Extract the (x, y) coordinate from the center of the cell holding the provided text.  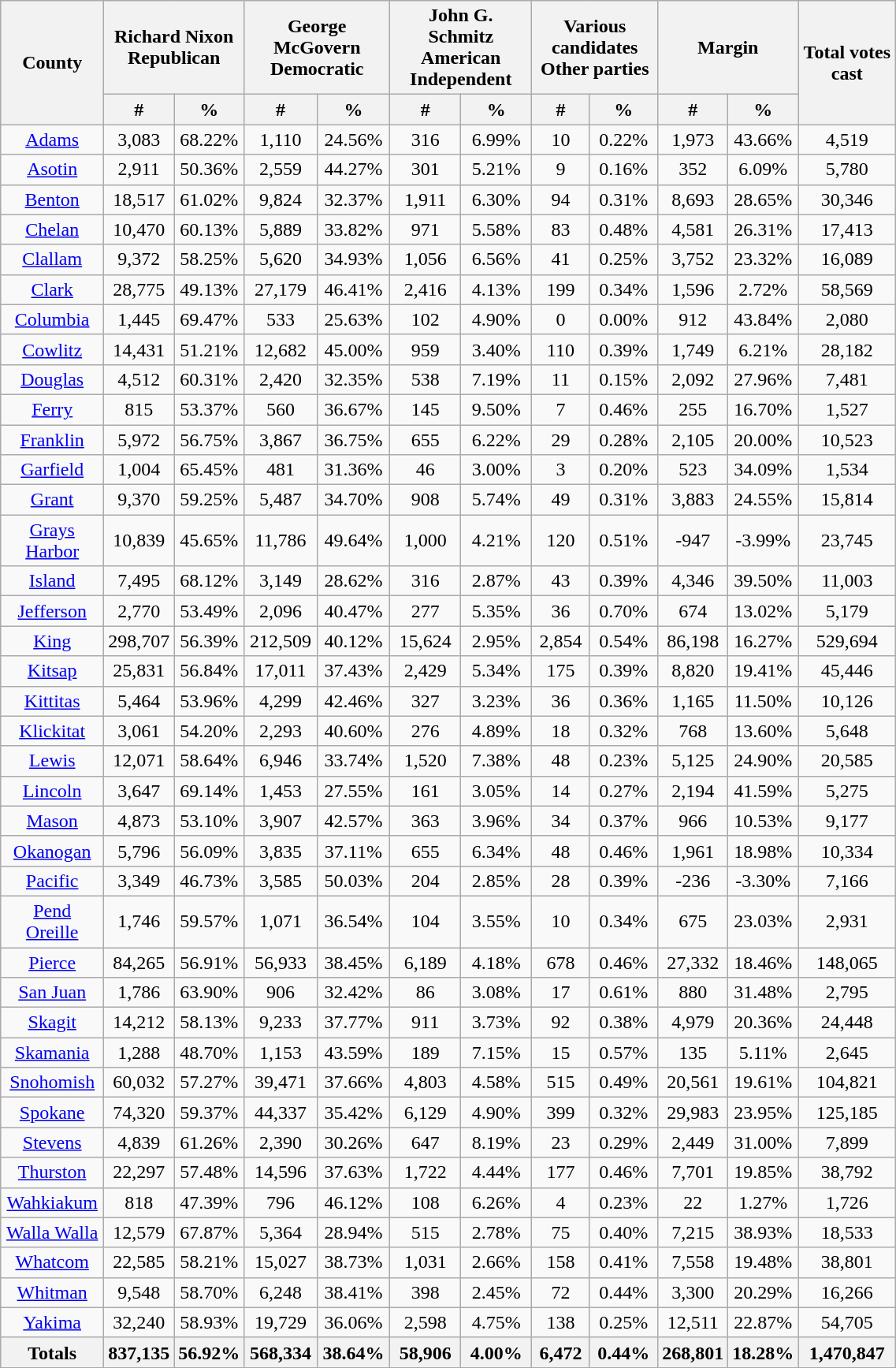
20,561 (693, 1083)
83 (561, 229)
44.27% (353, 170)
34.93% (353, 259)
37.77% (353, 1023)
12,511 (693, 1322)
8,693 (693, 199)
25.63% (353, 319)
5,179 (847, 611)
27,332 (693, 963)
276 (426, 731)
38.64% (353, 1352)
60.13% (210, 229)
5.11% (763, 1053)
1,453 (281, 791)
0.22% (624, 140)
5,620 (281, 259)
4,803 (426, 1083)
Skagit (52, 1023)
2,092 (693, 379)
Adams (52, 140)
837,135 (139, 1352)
6.09% (763, 170)
16,266 (847, 1292)
959 (426, 349)
2,420 (281, 379)
6,472 (561, 1352)
277 (426, 611)
2,645 (847, 1053)
5,796 (139, 851)
2,390 (281, 1142)
Walla Walla (52, 1232)
19.85% (763, 1172)
58,569 (847, 289)
2,096 (281, 611)
28.65% (763, 199)
0.48% (624, 229)
1,004 (139, 470)
Lincoln (52, 791)
14,431 (139, 349)
51.21% (210, 349)
Ferry (52, 409)
61.26% (210, 1142)
6.22% (496, 439)
7,215 (693, 1232)
2,795 (847, 993)
41 (561, 259)
32.35% (353, 379)
16,089 (847, 259)
647 (426, 1142)
59.37% (210, 1113)
Mason (52, 821)
86 (426, 993)
28,182 (847, 349)
148,065 (847, 963)
13.60% (763, 731)
20.29% (763, 1292)
31.00% (763, 1142)
Okanogan (52, 851)
22,297 (139, 1172)
1,520 (426, 761)
43.84% (763, 319)
9,372 (139, 259)
Lewis (52, 761)
6,946 (281, 761)
2,559 (281, 170)
0.57% (624, 1053)
19,729 (281, 1322)
2.72% (763, 289)
3,149 (281, 581)
908 (426, 500)
10,523 (847, 439)
92 (561, 1023)
204 (426, 881)
2,105 (693, 439)
2,194 (693, 791)
74,320 (139, 1113)
1,722 (426, 1172)
-3.99% (763, 541)
3,647 (139, 791)
0.29% (624, 1142)
46.41% (353, 289)
75 (561, 1232)
0.61% (624, 993)
58.64% (210, 761)
5,275 (847, 791)
2.78% (496, 1232)
20.00% (763, 439)
0.41% (624, 1262)
5,125 (693, 761)
58.21% (210, 1262)
-3.30% (763, 881)
45.65% (210, 541)
56.09% (210, 851)
Whitman (52, 1292)
38.41% (353, 1292)
301 (426, 170)
560 (281, 409)
2,429 (426, 671)
Total votes cast (847, 63)
59.57% (210, 921)
2,416 (426, 289)
31.48% (763, 993)
24.55% (763, 500)
39,471 (281, 1083)
0.38% (624, 1023)
815 (139, 409)
5,464 (139, 701)
47.39% (210, 1202)
11,786 (281, 541)
8.19% (496, 1142)
22.87% (763, 1322)
6.56% (496, 259)
26.31% (763, 229)
6.26% (496, 1202)
2,449 (693, 1142)
43.59% (353, 1053)
966 (693, 821)
40.60% (353, 731)
38,801 (847, 1262)
0.70% (624, 611)
49.64% (353, 541)
Skamania (52, 1053)
30,346 (847, 199)
110 (561, 349)
5.74% (496, 500)
9.50% (496, 409)
23 (561, 1142)
3.08% (496, 993)
53.96% (210, 701)
Columbia (52, 319)
37.11% (353, 851)
0 (561, 319)
352 (693, 170)
125,185 (847, 1113)
20.36% (763, 1023)
42.57% (353, 821)
3.05% (496, 791)
678 (561, 963)
Jefferson (52, 611)
1,000 (426, 541)
Asotin (52, 170)
San Juan (52, 993)
34.09% (763, 470)
32.42% (353, 993)
9,824 (281, 199)
2.85% (496, 881)
94 (561, 199)
46.12% (353, 1202)
523 (693, 470)
18.46% (763, 963)
10,126 (847, 701)
23.03% (763, 921)
6.99% (496, 140)
18 (561, 731)
3,585 (281, 881)
4.13% (496, 289)
3,349 (139, 881)
37.63% (353, 1172)
28.62% (353, 581)
11,003 (847, 581)
363 (426, 821)
17,011 (281, 671)
398 (426, 1292)
675 (693, 921)
36.75% (353, 439)
19.48% (763, 1262)
0.27% (624, 791)
56,933 (281, 963)
42.46% (353, 701)
43.66% (763, 140)
3.00% (496, 470)
36.67% (353, 409)
2.45% (496, 1292)
19.41% (763, 671)
11.50% (763, 701)
8,820 (693, 671)
County (52, 63)
2,598 (426, 1322)
31.36% (353, 470)
56.91% (210, 963)
0.16% (624, 170)
45,446 (847, 671)
4.44% (496, 1172)
10,470 (139, 229)
34 (561, 821)
46 (426, 470)
13.02% (763, 611)
2,931 (847, 921)
23.32% (763, 259)
102 (426, 319)
32,240 (139, 1322)
3,083 (139, 140)
1,534 (847, 470)
53.49% (210, 611)
5,972 (139, 439)
1,288 (139, 1053)
1,071 (281, 921)
120 (561, 541)
27.55% (353, 791)
2.95% (496, 641)
7.19% (496, 379)
16.70% (763, 409)
212,509 (281, 641)
1,445 (139, 319)
1,749 (693, 349)
King (52, 641)
Pacific (52, 881)
28 (561, 881)
7.15% (496, 1053)
3,752 (693, 259)
5.35% (496, 611)
7,495 (139, 581)
37.66% (353, 1083)
0.36% (624, 701)
158 (561, 1262)
Thurston (52, 1172)
4,519 (847, 140)
Clark (52, 289)
6.34% (496, 851)
1,973 (693, 140)
175 (561, 671)
29 (561, 439)
50.36% (210, 170)
59.25% (210, 500)
0.00% (624, 319)
3,907 (281, 821)
58,906 (426, 1352)
3,867 (281, 439)
9,233 (281, 1023)
-947 (693, 541)
Spokane (52, 1113)
Clallam (52, 259)
John G. SchmitzAmerican Independent (461, 47)
177 (561, 1172)
Klickitat (52, 731)
Grays Harbor (52, 541)
3.73% (496, 1023)
135 (693, 1053)
49.13% (210, 289)
768 (693, 731)
Douglas (52, 379)
10,334 (847, 851)
3.40% (496, 349)
35.42% (353, 1113)
4,839 (139, 1142)
1,527 (847, 409)
3 (561, 470)
14,212 (139, 1023)
57.48% (210, 1172)
56.84% (210, 671)
4,979 (693, 1023)
15,624 (426, 641)
7,166 (847, 881)
25,831 (139, 671)
9,370 (139, 500)
27.96% (763, 379)
24.90% (763, 761)
Totals (52, 1352)
7,558 (693, 1262)
796 (281, 1202)
3,300 (693, 1292)
298,707 (139, 641)
9 (561, 170)
1,746 (139, 921)
912 (693, 319)
40.12% (353, 641)
5.21% (496, 170)
4,346 (693, 581)
0.49% (624, 1083)
38.73% (353, 1262)
Snohomish (52, 1083)
28.94% (353, 1232)
674 (693, 611)
56.75% (210, 439)
27,179 (281, 289)
3.96% (496, 821)
2,770 (139, 611)
60.31% (210, 379)
6,129 (426, 1113)
1,153 (281, 1053)
Chelan (52, 229)
7,481 (847, 379)
Kitsap (52, 671)
6,248 (281, 1292)
2.66% (496, 1262)
7,899 (847, 1142)
32.37% (353, 199)
33.74% (353, 761)
880 (693, 993)
538 (426, 379)
56.92% (210, 1352)
15,027 (281, 1262)
2,080 (847, 319)
Cowlitz (52, 349)
6,189 (426, 963)
56.39% (210, 641)
1,911 (426, 199)
189 (426, 1053)
0.15% (624, 379)
63.90% (210, 993)
Kittitas (52, 701)
1,961 (693, 851)
23.95% (763, 1113)
23,745 (847, 541)
138 (561, 1322)
145 (426, 409)
14,596 (281, 1172)
9,548 (139, 1292)
58.25% (210, 259)
529,694 (847, 641)
1,056 (426, 259)
3,883 (693, 500)
24,448 (847, 1023)
58.70% (210, 1292)
Pend Oreille (52, 921)
58.13% (210, 1023)
108 (426, 1202)
3.23% (496, 701)
18,517 (139, 199)
5,364 (281, 1232)
2,911 (139, 170)
40.47% (353, 611)
568,334 (281, 1352)
0.37% (624, 821)
30.26% (353, 1142)
68.22% (210, 140)
29,983 (693, 1113)
Pierce (52, 963)
45.00% (353, 349)
50.03% (353, 881)
54.20% (210, 731)
68.12% (210, 581)
12,579 (139, 1232)
104,821 (847, 1083)
39.50% (763, 581)
0.51% (624, 541)
12,071 (139, 761)
Franklin (52, 439)
44,337 (281, 1113)
0.40% (624, 1232)
-236 (693, 881)
268,801 (693, 1352)
4,581 (693, 229)
69.47% (210, 319)
34.70% (353, 500)
5,780 (847, 170)
0.54% (624, 641)
38.93% (763, 1232)
199 (561, 289)
1,165 (693, 701)
4,512 (139, 379)
19.61% (763, 1083)
Various candidatesOther parties (595, 47)
Garfield (52, 470)
67.87% (210, 1232)
5.34% (496, 671)
3,835 (281, 851)
0.28% (624, 439)
53.10% (210, 821)
38,792 (847, 1172)
22 (693, 1202)
George McGovernDemocratic (317, 47)
57.27% (210, 1083)
18.28% (763, 1352)
Grant (52, 500)
Wahkiakum (52, 1202)
399 (561, 1113)
4.21% (496, 541)
971 (426, 229)
1,726 (847, 1202)
10.53% (763, 821)
2.87% (496, 581)
33.82% (353, 229)
533 (281, 319)
255 (693, 409)
49 (561, 500)
17 (561, 993)
28,775 (139, 289)
1,110 (281, 140)
1,470,847 (847, 1352)
84,265 (139, 963)
4 (561, 1202)
481 (281, 470)
4.00% (496, 1352)
Island (52, 581)
Stevens (52, 1142)
60,032 (139, 1083)
38.45% (353, 963)
69.14% (210, 791)
7,701 (693, 1172)
104 (426, 921)
4.58% (496, 1083)
7.38% (496, 761)
36.54% (353, 921)
11 (561, 379)
161 (426, 791)
2,293 (281, 731)
15,814 (847, 500)
6.30% (496, 199)
1.27% (763, 1202)
2,854 (561, 641)
1,031 (426, 1262)
906 (281, 993)
58.93% (210, 1322)
327 (426, 701)
7 (561, 409)
41.59% (763, 791)
9,177 (847, 821)
18,533 (847, 1232)
17,413 (847, 229)
4.89% (496, 731)
4,299 (281, 701)
Yakima (52, 1322)
5,487 (281, 500)
61.02% (210, 199)
43 (561, 581)
818 (139, 1202)
911 (426, 1023)
37.43% (353, 671)
53.37% (210, 409)
22,585 (139, 1262)
24.56% (353, 140)
15 (561, 1053)
46.73% (210, 881)
48.70% (210, 1053)
3,061 (139, 731)
16.27% (763, 641)
0.20% (624, 470)
4,873 (139, 821)
3.55% (496, 921)
1,786 (139, 993)
72 (561, 1292)
4.18% (496, 963)
14 (561, 791)
Margin (728, 47)
Richard NixonRepublican (174, 47)
4.75% (496, 1322)
65.45% (210, 470)
54,705 (847, 1322)
5.58% (496, 229)
5,648 (847, 731)
1,596 (693, 289)
12,682 (281, 349)
36.06% (353, 1322)
Whatcom (52, 1262)
Benton (52, 199)
86,198 (693, 641)
5,889 (281, 229)
20,585 (847, 761)
18.98% (763, 851)
6.21% (763, 349)
10,839 (139, 541)
